Capture the cell that displays the provided text and extract its (x, y) central coordinate. 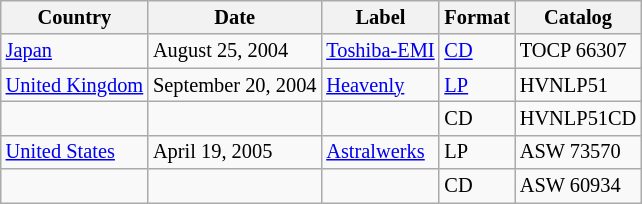
Japan (74, 51)
April 19, 2005 (234, 152)
Label (380, 17)
ASW 60934 (578, 186)
Date (234, 17)
Toshiba-EMI (380, 51)
United States (74, 152)
August 25, 2004 (234, 51)
Format (476, 17)
September 20, 2004 (234, 85)
TOCP 66307 (578, 51)
Astralwerks (380, 152)
Heavenly (380, 85)
ASW 73570 (578, 152)
Country (74, 17)
HVNLP51CD (578, 118)
United Kingdom (74, 85)
Catalog (578, 17)
HVNLP51 (578, 85)
